Identify which cell holds the provided text, then report its [X, Y] central coordinate. 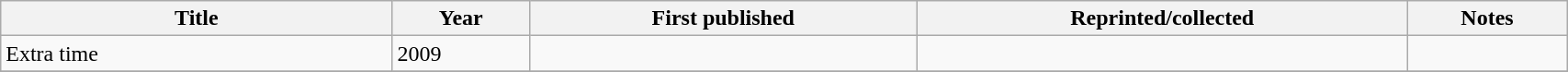
Extra time [197, 54]
Year [461, 18]
Title [197, 18]
Notes [1486, 18]
2009 [461, 54]
First published [724, 18]
Reprinted/collected [1162, 18]
